From the cell containing the given text, extract its center point as (X, Y) coordinate. 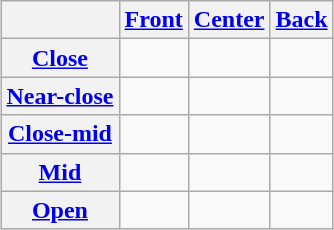
Center (229, 20)
Close-mid (60, 134)
Near-close (60, 96)
Close (60, 58)
Open (60, 210)
Front (154, 20)
Back (302, 20)
Mid (60, 172)
